Scan for the cell matching the given text and deliver its (x, y) coordinate at center. 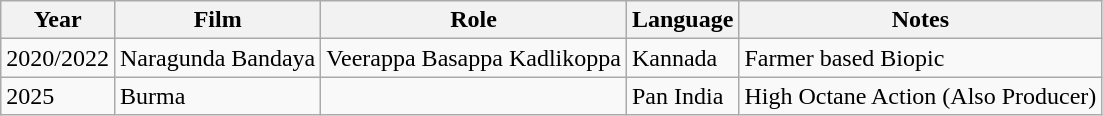
2025 (58, 96)
Burma (217, 96)
High Octane Action (Also Producer) (920, 96)
2020/2022 (58, 58)
Notes (920, 20)
Language (682, 20)
Farmer based Biopic (920, 58)
Year (58, 20)
Film (217, 20)
Kannada (682, 58)
Role (474, 20)
Pan India (682, 96)
Veerappa Basappa Kadlikoppa (474, 58)
Naragunda Bandaya (217, 58)
